Capture the cell that displays the provided text and extract its [X, Y] central coordinate. 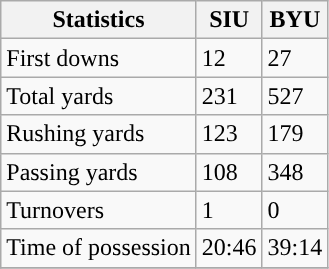
Turnovers [99, 210]
1 [229, 210]
Passing yards [99, 172]
231 [229, 96]
108 [229, 172]
527 [295, 96]
Time of possession [99, 248]
SIU [229, 20]
348 [295, 172]
Rushing yards [99, 134]
20:46 [229, 248]
12 [229, 58]
123 [229, 134]
BYU [295, 20]
179 [295, 134]
27 [295, 58]
Total yards [99, 96]
First downs [99, 58]
39:14 [295, 248]
Statistics [99, 20]
0 [295, 210]
